Capture the cell that displays the provided text and extract its [x, y] central coordinate. 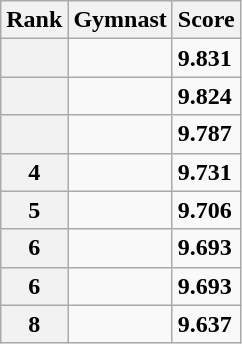
8 [34, 324]
9.787 [206, 134]
Rank [34, 20]
4 [34, 172]
9.706 [206, 210]
Score [206, 20]
5 [34, 210]
9.824 [206, 96]
9.831 [206, 58]
9.731 [206, 172]
Gymnast [120, 20]
9.637 [206, 324]
